Provide the (X, Y) coordinate of the cell's center where the given text is located.  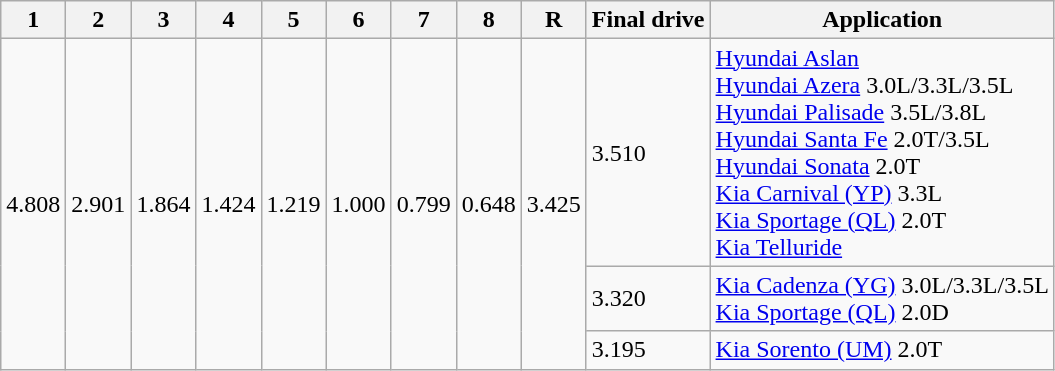
4.808 (34, 204)
3.320 (648, 298)
0.799 (424, 204)
2 (98, 20)
0.648 (488, 204)
Kia Cadenza (YG) 3.0L/3.3L/3.5LKia Sportage (QL) 2.0D (882, 298)
3.425 (554, 204)
Application (882, 20)
7 (424, 20)
1.219 (294, 204)
R (554, 20)
3.195 (648, 350)
1.000 (358, 204)
5 (294, 20)
1 (34, 20)
Final drive (648, 20)
3 (164, 20)
Kia Sorento (UM) 2.0T (882, 350)
3.510 (648, 152)
2.901 (98, 204)
8 (488, 20)
1.424 (228, 204)
1.864 (164, 204)
6 (358, 20)
4 (228, 20)
